Return the [X, Y] coordinate for the center point of the cell that contains the specified text.  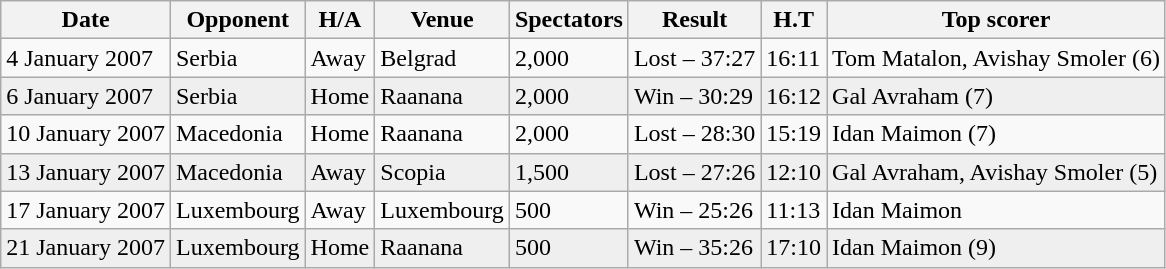
4 January 2007 [86, 58]
11:13 [794, 210]
6 January 2007 [86, 96]
Date [86, 20]
16:12 [794, 96]
21 January 2007 [86, 248]
Top scorer [996, 20]
13 January 2007 [86, 172]
17 January 2007 [86, 210]
15:19 [794, 134]
Gal Avraham, Avishay Smoler (5) [996, 172]
12:10 [794, 172]
H/A [340, 20]
Scopia [442, 172]
Idan Maimon (9) [996, 248]
Win – 35:26 [694, 248]
1,500 [568, 172]
16:11 [794, 58]
H.T [794, 20]
Win – 25:26 [694, 210]
Tom Matalon, Avishay Smoler (6) [996, 58]
17:10 [794, 248]
Spectators [568, 20]
Venue [442, 20]
Lost – 28:30 [694, 134]
Win – 30:29 [694, 96]
Gal Avraham (7) [996, 96]
Lost – 37:27 [694, 58]
Opponent [238, 20]
Result [694, 20]
10 January 2007 [86, 134]
Belgrad [442, 58]
Lost – 27:26 [694, 172]
Idan Maimon (7) [996, 134]
Idan Maimon [996, 210]
